Locate the cell with the specified text and output its (X, Y) center coordinate. 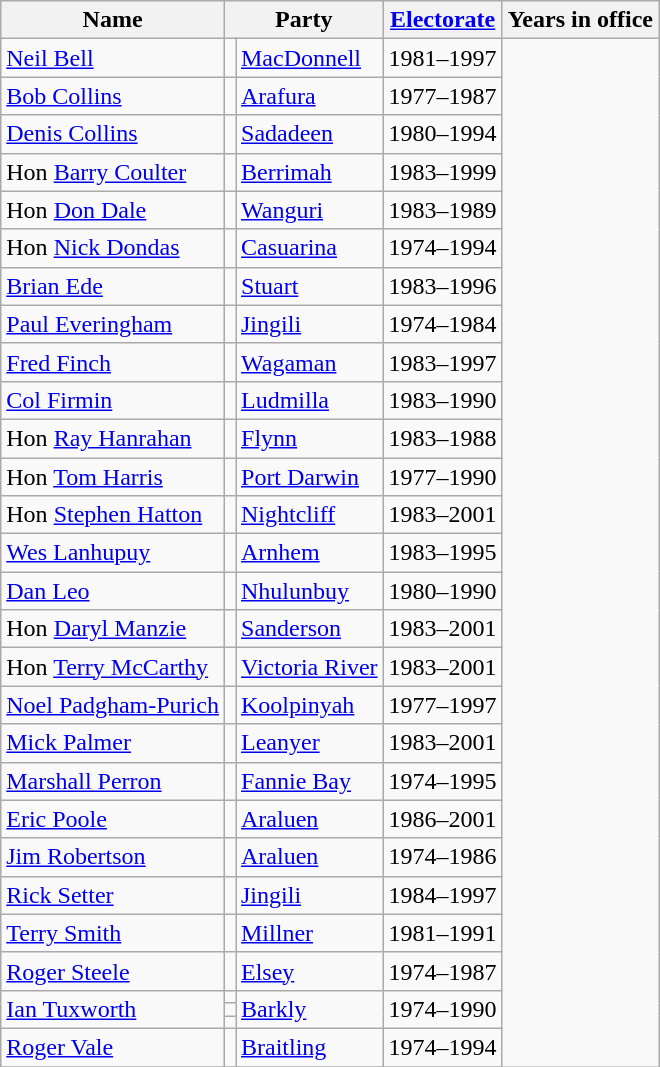
Barkly (310, 1009)
MacDonnell (310, 58)
1981–1991 (442, 933)
Ian Tuxworth (113, 1009)
1980–1994 (442, 134)
Col Firmin (113, 400)
Sanderson (310, 629)
Hon Stephen Hatton (113, 515)
Noel Padgham-Purich (113, 705)
Roger Steele (113, 971)
1984–1997 (442, 895)
Hon Daryl Manzie (113, 629)
1974–1986 (442, 857)
1983–1990 (442, 400)
Neil Bell (113, 58)
Terry Smith (113, 933)
1977–1987 (442, 96)
1974–1995 (442, 781)
Party (304, 20)
1974–1987 (442, 971)
Hon Barry Coulter (113, 172)
Nhulunbuy (310, 591)
Wes Lanhupuy (113, 553)
Nightcliff (310, 515)
1983–1989 (442, 210)
Hon Nick Dondas (113, 248)
Millner (310, 933)
Fred Finch (113, 362)
Leanyer (310, 743)
Hon Terry McCarthy (113, 667)
Electorate (442, 20)
Denis Collins (113, 134)
1980–1990 (442, 591)
1981–1997 (442, 58)
Roger Vale (113, 1047)
Hon Don Dale (113, 210)
Rick Setter (113, 895)
Koolpinyah (310, 705)
Years in office (580, 20)
1983–1996 (442, 286)
1974–1984 (442, 324)
Elsey (310, 971)
1983–1995 (442, 553)
Hon Ray Hanrahan (113, 438)
Berrimah (310, 172)
Wagaman (310, 362)
1983–1999 (442, 172)
Casuarina (310, 248)
Victoria River (310, 667)
1986–2001 (442, 819)
Sadadeen (310, 134)
1977–1990 (442, 477)
Fannie Bay (310, 781)
Ludmilla (310, 400)
Arnhem (310, 553)
1974–1990 (442, 1009)
Bob Collins (113, 96)
1983–1997 (442, 362)
Jim Robertson (113, 857)
Wanguri (310, 210)
Stuart (310, 286)
Dan Leo (113, 591)
Port Darwin (310, 477)
Paul Everingham (113, 324)
Brian Ede (113, 286)
Marshall Perron (113, 781)
Flynn (310, 438)
1983–1988 (442, 438)
Eric Poole (113, 819)
Braitling (310, 1047)
Name (113, 20)
1977–1997 (442, 705)
Arafura (310, 96)
Hon Tom Harris (113, 477)
Mick Palmer (113, 743)
